From the cell containing the given text, extract its center point as [X, Y] coordinate. 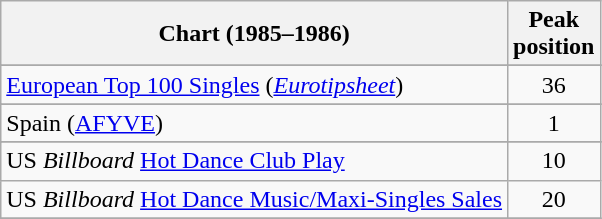
1 [554, 123]
Peakposition [554, 34]
US Billboard Hot Dance Music/Maxi-Singles Sales [254, 199]
European Top 100 Singles (Eurotipsheet) [254, 85]
36 [554, 85]
Chart (1985–1986) [254, 34]
20 [554, 199]
10 [554, 161]
US Billboard Hot Dance Club Play [254, 161]
Spain (AFYVE) [254, 123]
